Scan for the cell matching the given text and deliver its [X, Y] coordinate at center. 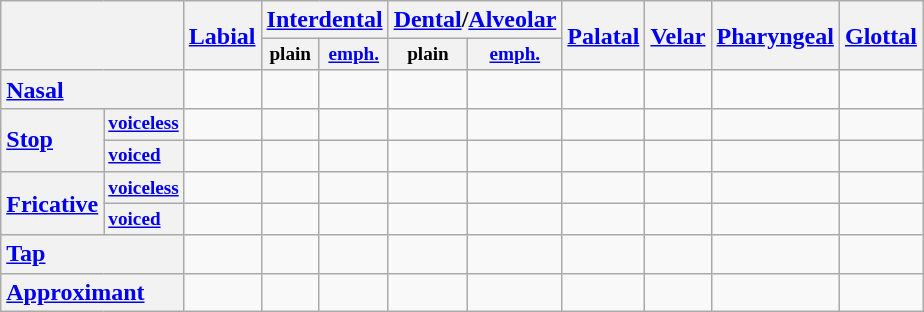
Palatal [604, 36]
Dental/Alveolar [475, 20]
Approximant [92, 292]
Stop [52, 140]
Interdental [324, 20]
Velar [678, 36]
Fricative [52, 204]
Glottal [880, 36]
Tap [92, 254]
Labial [222, 36]
Pharyngeal [775, 36]
Nasal [92, 89]
